Locate the cell with the specified text and output its (x, y) center coordinate. 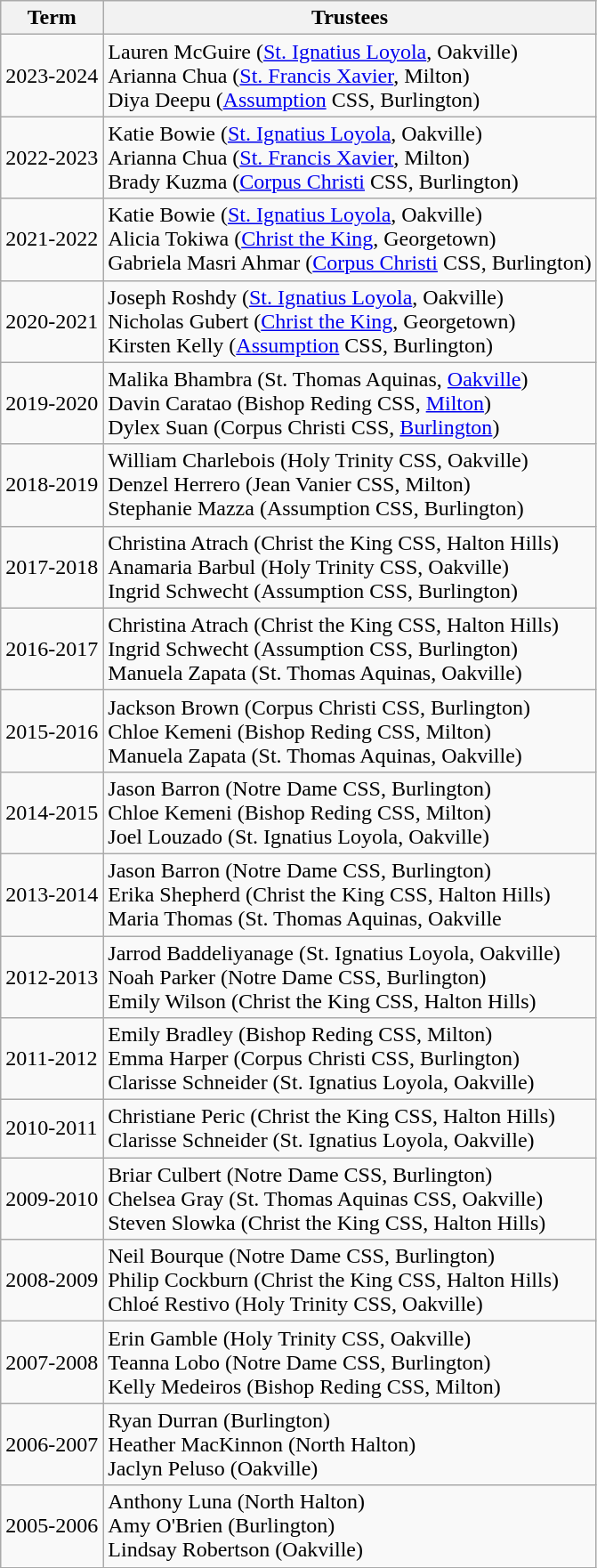
Lauren McGuire (St. Ignatius Loyola, Oakville)Arianna Chua (St. Francis Xavier, Milton)Diya Deepu (Assumption CSS, Burlington) (350, 76)
2014-2015 (52, 812)
Jason Barron (Notre Dame CSS, Burlington)Erika Shepherd (Christ the King CSS, Halton Hills)Maria Thomas (St. Thomas Aquinas, Oakville (350, 894)
2007-2008 (52, 1362)
Neil Bourque (Notre Dame CSS, Burlington)Philip Cockburn (Christ the King CSS, Halton Hills)Chloé Restivo (Holy Trinity CSS, Oakville) (350, 1281)
2010-2011 (52, 1128)
2013-2014 (52, 894)
Jason Barron (Notre Dame CSS, Burlington)Chloe Kemeni (Bishop Reding CSS, Milton)Joel Louzado (St. Ignatius Loyola, Oakville) (350, 812)
2017-2018 (52, 567)
2018-2019 (52, 485)
Briar Culbert (Notre Dame CSS, Burlington)Chelsea Gray (St. Thomas Aquinas CSS, Oakville)Steven Slowka (Christ the King CSS, Halton Hills) (350, 1199)
2020-2021 (52, 321)
2023-2024 (52, 76)
Jackson Brown (Corpus Christi CSS, Burlington)Chloe Kemeni (Bishop Reding CSS, Milton)Manuela Zapata (St. Thomas Aquinas, Oakville) (350, 731)
Katie Bowie (St. Ignatius Loyola, Oakville)Alicia Tokiwa (Christ the King, Georgetown) Gabriela Masri Ahmar (Corpus Christi CSS, Burlington) (350, 239)
2009-2010 (52, 1199)
Trustees (350, 18)
Christina Atrach (Christ the King CSS, Halton Hills)Anamaria Barbul (Holy Trinity CSS, Oakville)Ingrid Schwecht (Assumption CSS, Burlington) (350, 567)
2005-2006 (52, 1526)
2015-2016 (52, 731)
Anthony Luna (North Halton)Amy O'Brien (Burlington)Lindsay Robertson (Oakville) (350, 1526)
2019-2020 (52, 403)
Term (52, 18)
2012-2013 (52, 977)
2011-2012 (52, 1059)
2022-2023 (52, 158)
2006-2007 (52, 1444)
Christiane Peric (Christ the King CSS, Halton Hills)Clarisse Schneider (St. Ignatius Loyola, Oakville) (350, 1128)
Christina Atrach (Christ the King CSS, Halton Hills)Ingrid Schwecht (Assumption CSS, Burlington)Manuela Zapata (St. Thomas Aquinas, Oakville) (350, 649)
Emily Bradley (Bishop Reding CSS, Milton)Emma Harper (Corpus Christi CSS, Burlington)Clarisse Schneider (St. Ignatius Loyola, Oakville) (350, 1059)
Ryan Durran (Burlington)Heather MacKinnon (North Halton)Jaclyn Peluso (Oakville) (350, 1444)
Erin Gamble (Holy Trinity CSS, Oakville)Teanna Lobo (Notre Dame CSS, Burlington)Kelly Medeiros (Bishop Reding CSS, Milton) (350, 1362)
William Charlebois (Holy Trinity CSS, Oakville)Denzel Herrero (Jean Vanier CSS, Milton)Stephanie Mazza (Assumption CSS, Burlington) (350, 485)
Joseph Roshdy (St. Ignatius Loyola, Oakville)Nicholas Gubert (Christ the King, Georgetown) Kirsten Kelly (Assumption CSS, Burlington) (350, 321)
Katie Bowie (St. Ignatius Loyola, Oakville)Arianna Chua (St. Francis Xavier, Milton) Brady Kuzma (Corpus Christi CSS, Burlington) (350, 158)
Malika Bhambra (St. Thomas Aquinas, Oakville)Davin Caratao (Bishop Reding CSS, Milton)Dylex Suan (Corpus Christi CSS, Burlington) (350, 403)
Jarrod Baddeliyanage (St. Ignatius Loyola, Oakville)Noah Parker (Notre Dame CSS, Burlington)Emily Wilson (Christ the King CSS, Halton Hills) (350, 977)
2008-2009 (52, 1281)
2016-2017 (52, 649)
2021-2022 (52, 239)
